Return [x, y] of the center of cell containing provided text 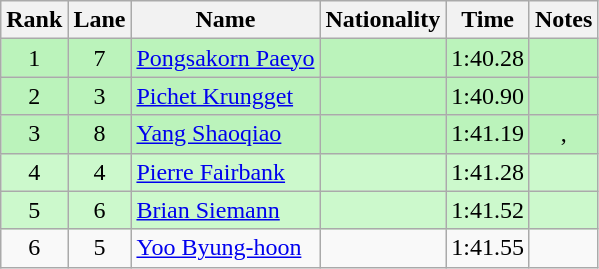
1:41.52 [488, 210]
1:41.19 [488, 134]
Brian Siemann [226, 210]
1:41.55 [488, 248]
1:40.90 [488, 96]
Notes [563, 20]
Yang Shaoqiao [226, 134]
8 [100, 134]
2 [34, 96]
Pongsakorn Paeyo [226, 58]
Pierre Fairbank [226, 172]
Lane [100, 20]
1 [34, 58]
Name [226, 20]
Nationality [383, 20]
1:41.28 [488, 172]
1:40.28 [488, 58]
Time [488, 20]
Rank [34, 20]
7 [100, 58]
Pichet Krungget [226, 96]
, [563, 134]
Yoo Byung-hoon [226, 248]
